Capture the cell that displays the provided text and extract its (x, y) central coordinate. 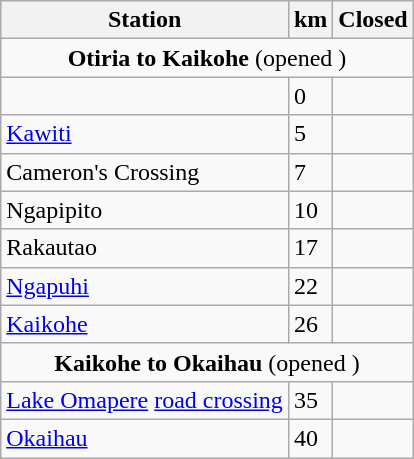
10 (310, 210)
Station (145, 20)
5 (310, 134)
0 (310, 96)
Ngapipito (145, 210)
7 (310, 172)
Otiria to Kaikohe (opened ) (207, 58)
26 (310, 324)
Okaihau (145, 438)
Kaikohe (145, 324)
Lake Omapere road crossing (145, 400)
Kawiti (145, 134)
40 (310, 438)
Rakautao (145, 248)
Kaikohe to Okaihau (opened ) (207, 362)
35 (310, 400)
km (310, 20)
22 (310, 286)
Cameron's Crossing (145, 172)
Ngapuhi (145, 286)
Closed (373, 20)
17 (310, 248)
